Output the [x, y] coordinate of the center of the cell containing the given text.  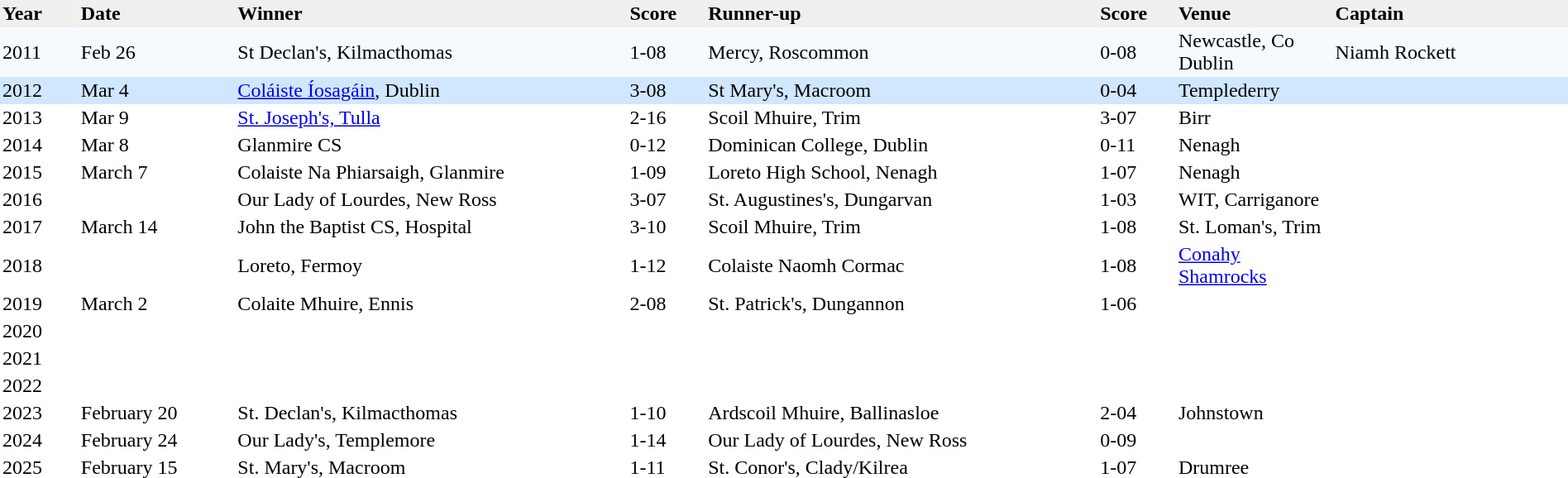
March 7 [157, 172]
3-08 [667, 91]
2024 [40, 440]
2011 [40, 52]
Captain [1451, 13]
Mercy, Roscommon [901, 52]
Winner [431, 13]
Ardscoil Mhuire, Ballinasloe [901, 413]
2-16 [667, 117]
2019 [40, 304]
Johnstown [1255, 413]
Mar 9 [157, 117]
2017 [40, 227]
Feb 26 [157, 52]
Coláiste Íosagáin, Dublin [431, 91]
2-08 [667, 304]
0-04 [1136, 91]
3-10 [667, 227]
2023 [40, 413]
2-04 [1136, 413]
St. Augustines's, Dungarvan [901, 200]
Colaiste Na Phiarsaigh, Glanmire [431, 172]
2012 [40, 91]
March 2 [157, 304]
1-09 [667, 172]
Conahy Shamrocks [1255, 265]
2013 [40, 117]
1-14 [667, 440]
Colaite Mhuire, Ennis [431, 304]
2016 [40, 200]
St. Declan's, Kilmacthomas [431, 413]
Birr [1255, 117]
February 24 [157, 440]
1-07 [1136, 172]
Runner-up [901, 13]
0-12 [667, 146]
John the Baptist CS, Hospital [431, 227]
2014 [40, 146]
Loreto, Fermoy [431, 265]
Loreto High School, Nenagh [901, 172]
Date [157, 13]
Glanmire CS [431, 146]
1-03 [1136, 200]
St. Loman's, Trim [1255, 227]
2020 [40, 331]
1-12 [667, 265]
Templederry [1255, 91]
1-06 [1136, 304]
Dominican College, Dublin [901, 146]
0-08 [1136, 52]
Mar 4 [157, 91]
Niamh Rockett [1451, 52]
0-11 [1136, 146]
Venue [1255, 13]
1-10 [667, 413]
St Mary's, Macroom [901, 91]
Newcastle, Co Dublin [1255, 52]
Year [40, 13]
February 20 [157, 413]
St. Joseph's, Tulla [431, 117]
WIT, Carriganore [1255, 200]
Colaiste Naomh Cormac [901, 265]
St. Patrick's, Dungannon [901, 304]
2015 [40, 172]
2018 [40, 265]
2021 [40, 359]
2022 [40, 385]
St Declan's, Kilmacthomas [431, 52]
March 14 [157, 227]
0-09 [1136, 440]
Mar 8 [157, 146]
Our Lady's, Templemore [431, 440]
